Find where the given text appears and provide that cell's center as [x, y] coordinate. 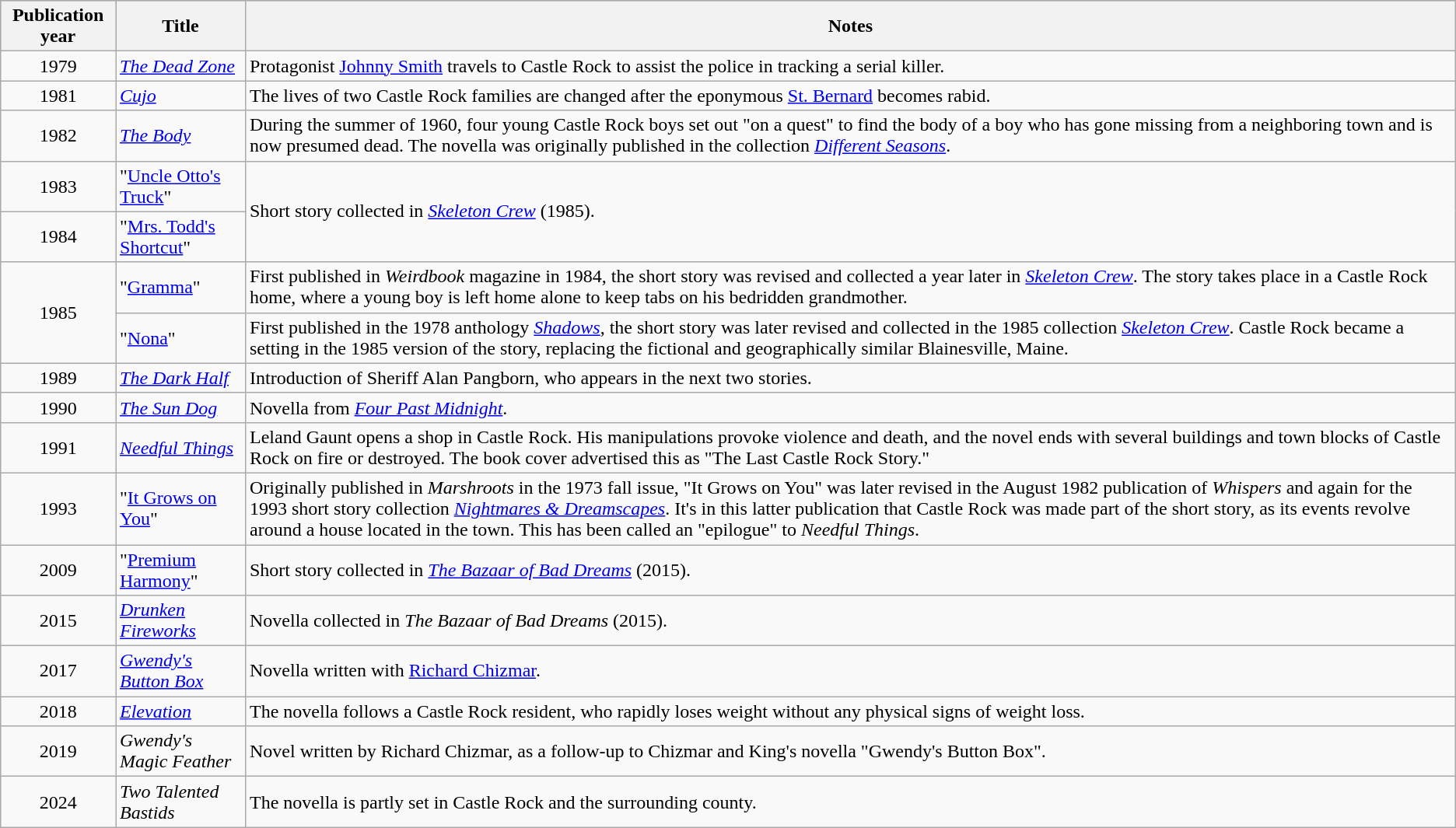
The lives of two Castle Rock families are changed after the eponymous St. Bernard becomes rabid. [850, 96]
2017 [58, 672]
Notes [850, 26]
Short story collected in The Bazaar of Bad Dreams (2015). [850, 569]
1989 [58, 378]
2009 [58, 569]
Novella from Four Past Midnight. [850, 407]
The novella is partly set in Castle Rock and the surrounding county. [850, 802]
Two Talented Bastids [180, 802]
2019 [58, 751]
1984 [58, 236]
Introduction of Sheriff Alan Pangborn, who appears in the next two stories. [850, 378]
"It Grows on You" [180, 508]
The Dead Zone [180, 66]
2018 [58, 711]
"Premium Harmony" [180, 569]
Novel written by Richard Chizmar, as a follow-up to Chizmar and King's novella "Gwendy's Button Box". [850, 751]
1991 [58, 448]
"Mrs. Todd's Shortcut" [180, 236]
Needful Things [180, 448]
Publication year [58, 26]
The novella follows a Castle Rock resident, who rapidly loses weight without any physical signs of weight loss. [850, 711]
1993 [58, 508]
1981 [58, 96]
Gwendy's Button Box [180, 672]
Gwendy's Magic Feather [180, 751]
The Dark Half [180, 378]
1990 [58, 407]
Novella written with Richard Chizmar. [850, 672]
Protagonist Johnny Smith travels to Castle Rock to assist the police in tracking a serial killer. [850, 66]
Elevation [180, 711]
Title [180, 26]
Novella collected in The Bazaar of Bad Dreams (2015). [850, 620]
"Uncle Otto's Truck" [180, 187]
"Gramma" [180, 288]
Cujo [180, 96]
Short story collected in Skeleton Crew (1985). [850, 211]
2015 [58, 620]
"Nona" [180, 337]
Drunken Fireworks [180, 620]
1985 [58, 313]
2024 [58, 802]
The Sun Dog [180, 407]
1983 [58, 187]
1979 [58, 66]
The Body [180, 135]
1982 [58, 135]
